Output the (X, Y) coordinate of the center of the cell containing the given text.  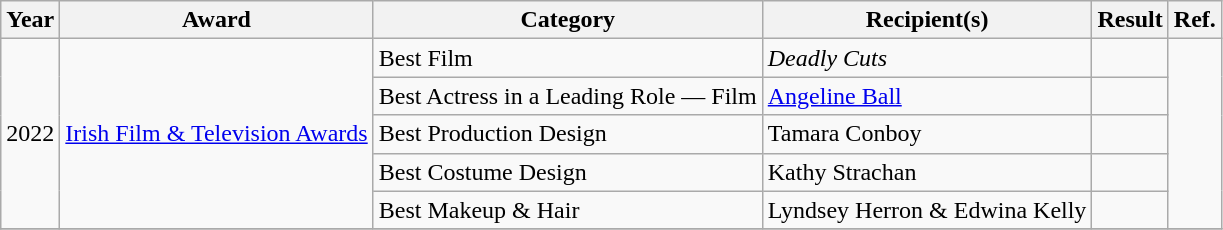
Best Production Design (568, 134)
Ref. (1194, 20)
Year (30, 20)
Lyndsey Herron & Edwina Kelly (927, 210)
Deadly Cuts (927, 58)
Kathy Strachan (927, 172)
Award (216, 20)
Best Costume Design (568, 172)
Irish Film & Television Awards (216, 134)
Recipient(s) (927, 20)
Category (568, 20)
Angeline Ball (927, 96)
2022 (30, 134)
Best Actress in a Leading Role — Film (568, 96)
Best Film (568, 58)
Result (1130, 20)
Best Makeup & Hair (568, 210)
Tamara Conboy (927, 134)
